Find where the given text appears and provide that cell's center as [x, y] coordinate. 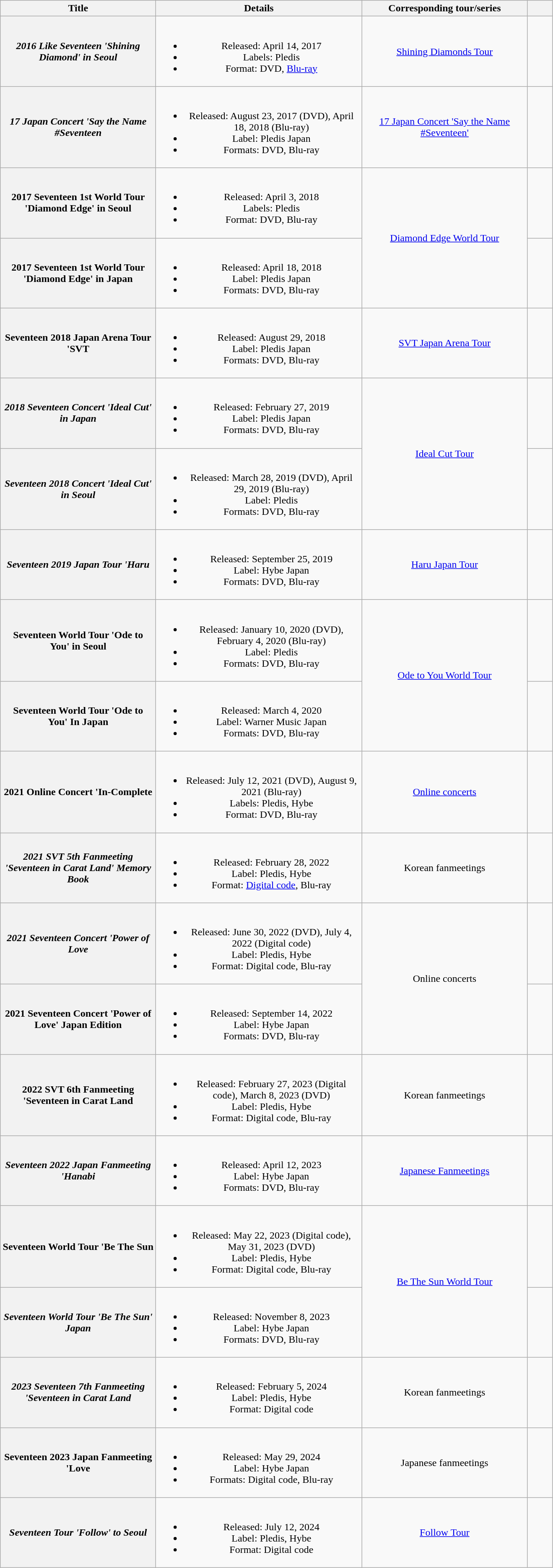
Released: April 3, 2018Labels: PledisFormat: DVD, Blu-ray [259, 203]
Released: May 29, 2024Label: Hybe JapanFormats: Digital code, Blu-ray [259, 1463]
17 Japan Concert 'Say the Name #Seventeen [78, 127]
Title [78, 8]
Released: February 28, 2022Label: Pledis, HybeFormat: Digital code, Blu-ray [259, 868]
Details [259, 8]
2016 Like Seventeen 'Shining Diamond' in Seoul [78, 51]
Released: January 10, 2020 (DVD), February 4, 2020 (Blu-ray)Label: PledisFormats: DVD, Blu-ray [259, 640]
Released: September 14, 2022Label: Hybe JapanFormats: DVD, Blu-ray [259, 1020]
Released: June 30, 2022 (DVD), July 4, 2022 (Digital code)Label: Pledis, HybeFormat: Digital code, Blu-ray [259, 944]
Released: November 8, 2023Label: Hybe JapanFormats: DVD, Blu-ray [259, 1323]
Japanese Fanmeetings [444, 1171]
Released: February 27, 2019Label: Pledis JapanFormats: DVD, Blu-ray [259, 413]
Shining Diamonds Tour [444, 51]
Seventeen 2018 Concert 'Ideal Cut' in Seoul [78, 489]
Follow Tour [444, 1532]
Released: March 4, 2020Label: Warner Music JapanFormats: DVD, Blu-ray [259, 716]
Released: July 12, 2021 (DVD), August 9, 2021 (Blu-ray)Labels: Pledis, HybeFormat: DVD, Blu-ray [259, 792]
Released: February 5, 2024Label: Pledis, HybeFormat: Digital code [259, 1392]
17 Japan Concert 'Say the Name #Seventeen' [444, 127]
SVT Japan Arena Tour [444, 343]
Seventeen 2023 Japan Fanmeeting 'Love [78, 1463]
2021 Online Concert 'In-Complete [78, 792]
2017 Seventeen 1st World Tour 'Diamond Edge' in Japan [78, 273]
Released: August 29, 2018Label: Pledis JapanFormats: DVD, Blu-ray [259, 343]
Released: September 25, 2019Label: Hybe JapanFormats: DVD, Blu-ray [259, 565]
Released: April 12, 2023Label: Hybe JapanFormats: DVD, Blu-ray [259, 1171]
Seventeen 2019 Japan Tour 'Haru [78, 565]
2017 Seventeen 1st World Tour 'Diamond Edge' in Seoul [78, 203]
2021 Seventeen Concert 'Power of Love [78, 944]
Released: July 12, 2024Label: Pledis, HybeFormat: Digital code [259, 1532]
Released: April 14, 2017Labels: PledisFormat: DVD, Blu-ray [259, 51]
Seventeen Tour 'Follow' to Seoul [78, 1532]
Seventeen World Tour 'Be The Sun [78, 1247]
Corresponding tour/series [444, 8]
2021 SVT 5th Fanmeeting 'Seventeen in Carat Land' Memory Book [78, 868]
Japanese fanmeetings [444, 1463]
Released: August 23, 2017 (DVD), April 18, 2018 (Blu-ray)Label: Pledis JapanFormats: DVD, Blu-ray [259, 127]
Released: March 28, 2019 (DVD), April 29, 2019 (Blu-ray)Label: PledisFormats: DVD, Blu-ray [259, 489]
Seventeen 2018 Japan Arena Tour 'SVT [78, 343]
2023 Seventeen 7th Fanmeeting 'Seventeen in Carat Land [78, 1392]
Be The Sun World Tour [444, 1281]
Released: April 18, 2018Label: Pledis JapanFormats: DVD, Blu-ray [259, 273]
2021 Seventeen Concert 'Power of Love' Japan Edition [78, 1020]
Seventeen World Tour 'Be The Sun' Japan [78, 1323]
Ode to You World Tour [444, 676]
Seventeen World Tour 'Ode to You' In Japan [78, 716]
Seventeen 2022 Japan Fanmeeting 'Hanabi [78, 1171]
Haru Japan Tour [444, 565]
2022 SVT 6th Fanmeeting 'Seventeen in Carat Land [78, 1095]
Released: May 22, 2023 (Digital code), May 31, 2023 (DVD)Label: Pledis, HybeFormat: Digital code, Blu-ray [259, 1247]
Ideal Cut Tour [444, 454]
2018 Seventeen Concert 'Ideal Cut' in Japan [78, 413]
Released: February 27, 2023 (Digital code), March 8, 2023 (DVD)Label: Pledis, HybeFormat: Digital code, Blu-ray [259, 1095]
Diamond Edge World Tour [444, 238]
Seventeen World Tour 'Ode to You' in Seoul [78, 640]
